Extract the (x, y) coordinate from the center of the cell holding the provided text.  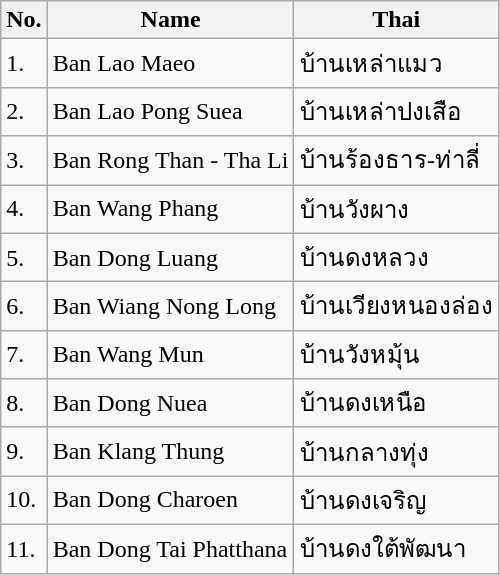
Ban Wiang Nong Long (170, 306)
บ้านเวียงหนองล่อง (396, 306)
7. (24, 354)
บ้านดงหลวง (396, 258)
Thai (396, 20)
บ้านวังผาง (396, 208)
4. (24, 208)
บ้านดงเจริญ (396, 500)
1. (24, 64)
Ban Lao Pong Suea (170, 112)
Ban Dong Nuea (170, 404)
11. (24, 548)
2. (24, 112)
6. (24, 306)
3. (24, 160)
Ban Wang Mun (170, 354)
บ้านกลางทุ่ง (396, 452)
9. (24, 452)
Ban Rong Than - Tha Li (170, 160)
Ban Klang Thung (170, 452)
No. (24, 20)
10. (24, 500)
Name (170, 20)
บ้านร้องธาร-ท่าลี่ (396, 160)
Ban Wang Phang (170, 208)
Ban Dong Charoen (170, 500)
บ้านดงใต้พัฒนา (396, 548)
8. (24, 404)
Ban Lao Maeo (170, 64)
5. (24, 258)
Ban Dong Tai Phatthana (170, 548)
บ้านเหล่าแมว (396, 64)
บ้านวังหมุ้น (396, 354)
บ้านเหล่าปงเสือ (396, 112)
บ้านดงเหนือ (396, 404)
Ban Dong Luang (170, 258)
